Return the (x, y) coordinate for the center point of the cell that contains the specified text.  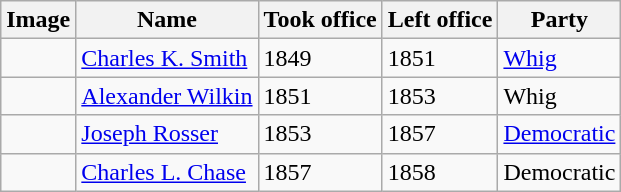
Alexander Wilkin (167, 96)
Charles L. Chase (167, 172)
1858 (440, 172)
Joseph Rosser (167, 134)
Left office (440, 20)
Image (38, 20)
Charles K. Smith (167, 58)
Name (167, 20)
Party (560, 20)
1849 (320, 58)
Took office (320, 20)
